Locate the cell with the specified text and output its [X, Y] center coordinate. 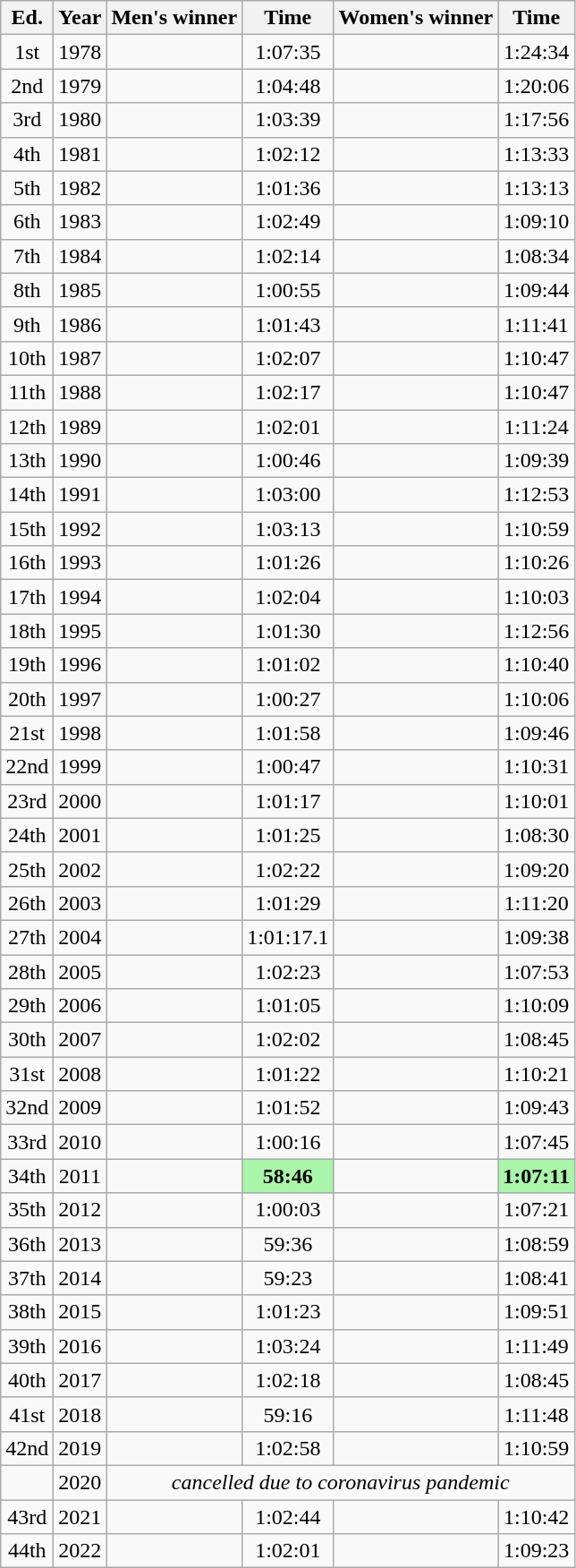
Ed. [27, 18]
1:10:03 [537, 597]
1:11:20 [537, 903]
2011 [80, 1176]
27th [27, 937]
1:10:26 [537, 563]
1:01:26 [288, 563]
1:01:22 [288, 1074]
1996 [80, 665]
1:09:38 [537, 937]
17th [27, 597]
1:09:44 [537, 290]
16th [27, 563]
2015 [80, 1312]
2021 [80, 1517]
1:09:39 [537, 461]
8th [27, 290]
1:24:34 [537, 52]
1:10:09 [537, 1006]
1:08:34 [537, 256]
24th [27, 835]
1:01:17.1 [288, 937]
2009 [80, 1108]
1:10:31 [537, 767]
1:00:47 [288, 767]
1:01:29 [288, 903]
1:02:44 [288, 1517]
31st [27, 1074]
1st [27, 52]
6th [27, 222]
28th [27, 971]
2006 [80, 1006]
44th [27, 1551]
23rd [27, 801]
1:01:58 [288, 733]
1978 [80, 52]
1:02:12 [288, 154]
1983 [80, 222]
1:07:53 [537, 971]
1994 [80, 597]
2018 [80, 1414]
1986 [80, 324]
1:01:30 [288, 631]
1992 [80, 529]
1:01:02 [288, 665]
1:09:20 [537, 869]
1:01:43 [288, 324]
1:03:00 [288, 495]
1:02:02 [288, 1040]
1981 [80, 154]
1:09:23 [537, 1551]
2017 [80, 1380]
2nd [27, 86]
2020 [80, 1482]
1:02:07 [288, 358]
2003 [80, 903]
20th [27, 699]
1:08:41 [537, 1278]
14th [27, 495]
1:08:30 [537, 835]
1:02:14 [288, 256]
1:01:25 [288, 835]
1:07:11 [537, 1176]
1:01:52 [288, 1108]
1:02:58 [288, 1448]
1984 [80, 256]
1:01:36 [288, 188]
Men's winner [174, 18]
2005 [80, 971]
1991 [80, 495]
1:11:49 [537, 1346]
2002 [80, 869]
2014 [80, 1278]
42nd [27, 1448]
2007 [80, 1040]
21st [27, 733]
25th [27, 869]
1997 [80, 699]
36th [27, 1244]
1:01:23 [288, 1312]
22nd [27, 767]
43rd [27, 1517]
1985 [80, 290]
2016 [80, 1346]
1:13:13 [537, 188]
1:04:48 [288, 86]
1:09:10 [537, 222]
34th [27, 1176]
1:02:04 [288, 597]
1:10:06 [537, 699]
26th [27, 903]
30th [27, 1040]
9th [27, 324]
35th [27, 1210]
5th [27, 188]
1:07:21 [537, 1210]
10th [27, 358]
1989 [80, 427]
1:10:42 [537, 1517]
13th [27, 461]
1:13:33 [537, 154]
1:10:21 [537, 1074]
18th [27, 631]
1:00:03 [288, 1210]
1999 [80, 767]
1:00:16 [288, 1142]
1:00:27 [288, 699]
1:02:17 [288, 392]
1:11:48 [537, 1414]
Women's winner [416, 18]
1979 [80, 86]
19th [27, 665]
cancelled due to coronavirus pandemic [341, 1482]
1990 [80, 461]
7th [27, 256]
1:07:45 [537, 1142]
1988 [80, 392]
39th [27, 1346]
2022 [80, 1551]
1:03:39 [288, 120]
59:23 [288, 1278]
38th [27, 1312]
1:02:22 [288, 869]
15th [27, 529]
1:00:55 [288, 290]
1:01:05 [288, 1006]
Year [80, 18]
1998 [80, 733]
12th [27, 427]
1:09:51 [537, 1312]
1:07:35 [288, 52]
1:02:18 [288, 1380]
41st [27, 1414]
1:12:56 [537, 631]
3rd [27, 120]
1982 [80, 188]
1:01:17 [288, 801]
4th [27, 154]
1:09:43 [537, 1108]
1:10:01 [537, 801]
1993 [80, 563]
33rd [27, 1142]
1:02:23 [288, 971]
2008 [80, 1074]
1:03:13 [288, 529]
1:11:41 [537, 324]
1:20:06 [537, 86]
59:36 [288, 1244]
1:17:56 [537, 120]
58:46 [288, 1176]
1:08:59 [537, 1244]
37th [27, 1278]
11th [27, 392]
2013 [80, 1244]
32nd [27, 1108]
40th [27, 1380]
29th [27, 1006]
1:10:40 [537, 665]
2001 [80, 835]
1:09:46 [537, 733]
59:16 [288, 1414]
1:00:46 [288, 461]
1:03:24 [288, 1346]
1995 [80, 631]
1:02:49 [288, 222]
2000 [80, 801]
2010 [80, 1142]
2004 [80, 937]
2012 [80, 1210]
1:12:53 [537, 495]
1:11:24 [537, 427]
2019 [80, 1448]
1980 [80, 120]
1987 [80, 358]
